Return the [x, y] coordinate for the center point of the cell that contains the specified text.  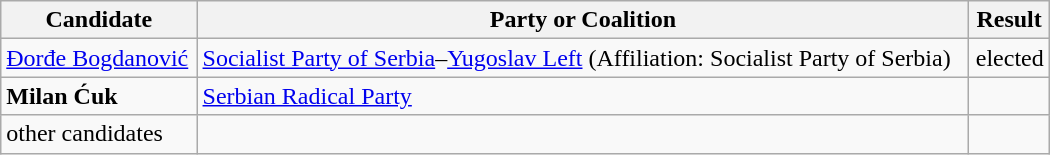
Party or Coalition [583, 20]
Result [1009, 20]
Milan Ćuk [99, 96]
Đorđe Bogdanović [99, 58]
elected [1009, 58]
Socialist Party of Serbia–Yugoslav Left (Affiliation: Socialist Party of Serbia) [583, 58]
Serbian Radical Party [583, 96]
Candidate [99, 20]
other candidates [99, 134]
